Return [X, Y] of the center of cell containing provided text 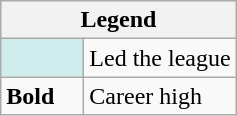
Led the league [160, 58]
Career high [160, 96]
Bold [42, 96]
Legend [118, 20]
